Scan for the cell matching the given text and deliver its (X, Y) coordinate at center. 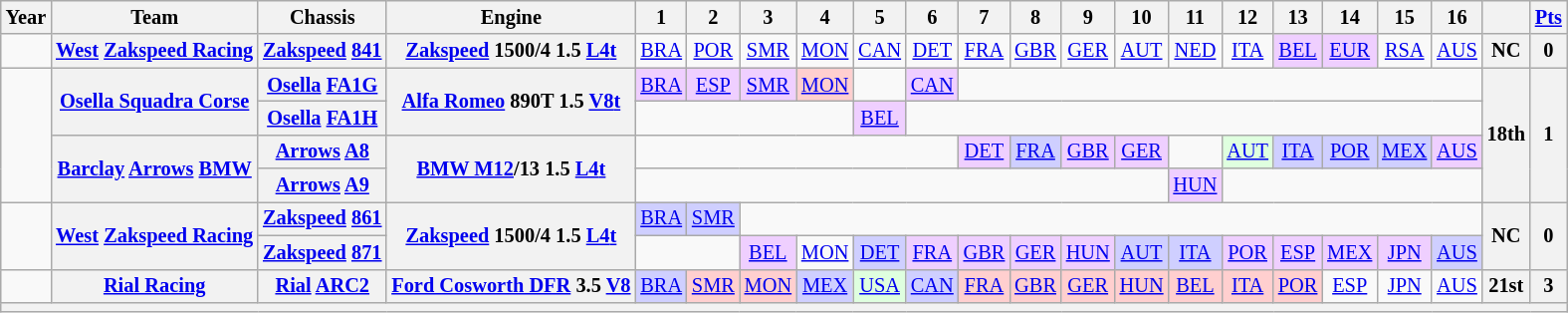
12 (1247, 17)
Zakspeed 871 (323, 252)
21st (1506, 286)
RSA (1404, 51)
Pts (1549, 17)
Rial Racing (154, 286)
USA (880, 286)
EUR (1350, 51)
Arrows A8 (323, 152)
Barclay Arrows BMW (154, 167)
Team (154, 17)
18th (1506, 136)
4 (824, 17)
Ford Cosworth DFR 3.5 V8 (511, 286)
10 (1142, 17)
Osella Squadra Corse (154, 102)
5 (880, 17)
7 (985, 17)
Rial ARC2 (323, 286)
2 (713, 17)
11 (1195, 17)
14 (1350, 17)
9 (1088, 17)
Zakspeed 861 (323, 218)
6 (932, 17)
BMW M12/13 1.5 L4t (511, 167)
Osella FA1G (323, 85)
NED (1195, 51)
Engine (511, 17)
Alfa Romeo 890T 1.5 V8t (511, 102)
Zakspeed 841 (323, 51)
Chassis (323, 17)
Osella FA1H (323, 118)
Arrows A9 (323, 185)
Year (26, 17)
8 (1035, 17)
16 (1456, 17)
15 (1404, 17)
13 (1298, 17)
